Return (x, y) of the center of cell containing provided text 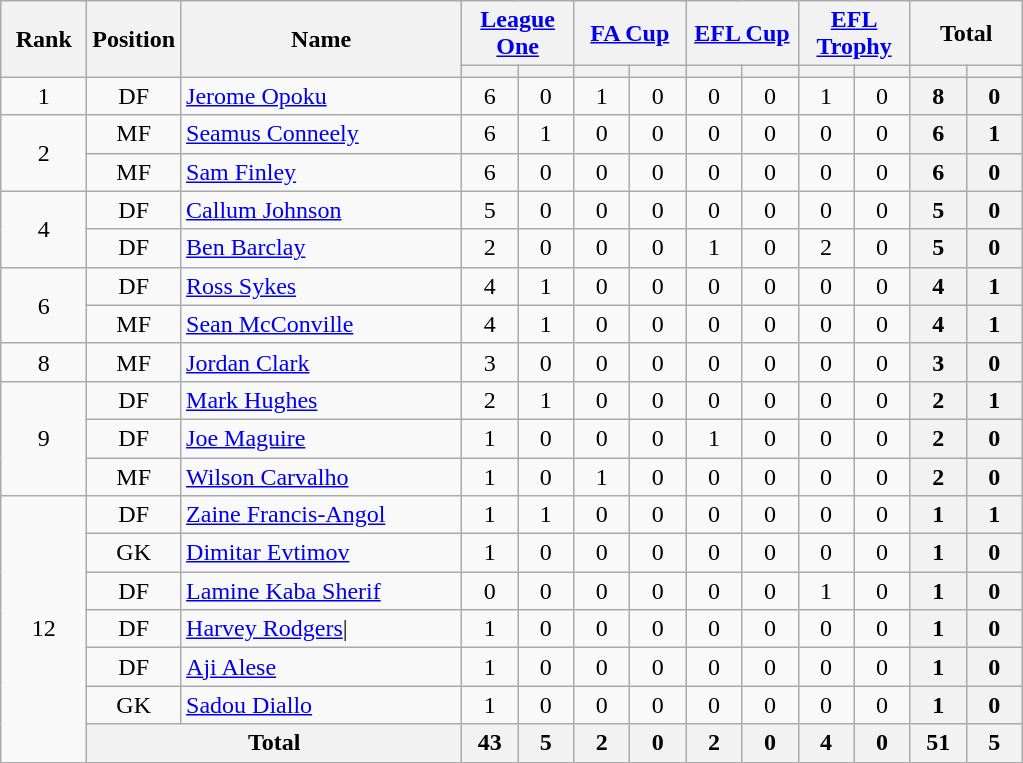
Jerome Opoku (322, 96)
Harvey Rodgers| (322, 629)
Sean McConville (322, 324)
FA Cup (630, 34)
12 (44, 629)
Ross Sykes (322, 286)
Dimitar Evtimov (322, 553)
Wilson Carvalho (322, 477)
Sadou Diallo (322, 705)
League One (518, 34)
Sam Finley (322, 172)
Mark Hughes (322, 400)
Name (322, 39)
Lamine Kaba Sherif (322, 591)
Rank (44, 39)
Zaine Francis-Angol (322, 515)
9 (44, 438)
Seamus Conneely (322, 134)
51 (938, 743)
Aji Alese (322, 667)
Position (134, 39)
EFL Trophy (854, 34)
Callum Johnson (322, 210)
Jordan Clark (322, 362)
43 (490, 743)
Joe Maguire (322, 438)
EFL Cup (742, 34)
Ben Barclay (322, 248)
